Find where the given text appears and provide that cell's center as (x, y) coordinate. 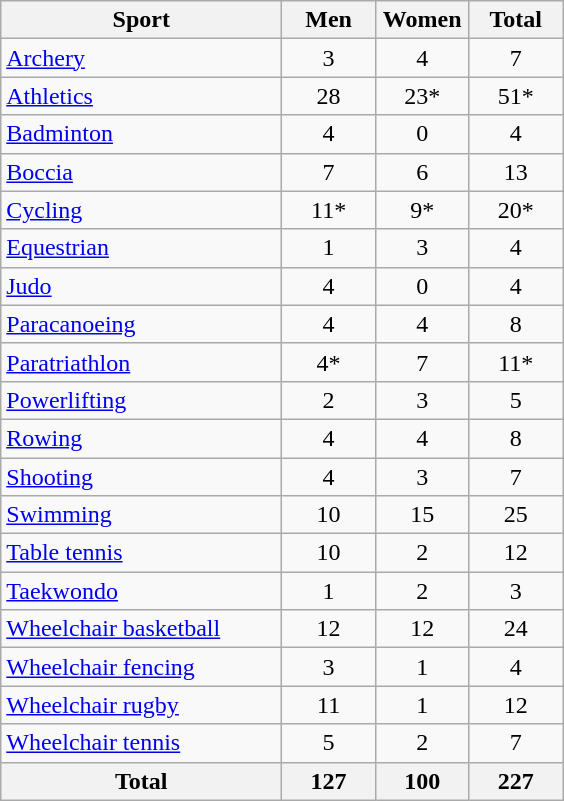
Wheelchair fencing (142, 667)
Judo (142, 286)
Athletics (142, 96)
Archery (142, 58)
Men (329, 20)
Wheelchair rugby (142, 705)
Swimming (142, 515)
Shooting (142, 477)
Table tennis (142, 553)
20* (516, 210)
Wheelchair basketball (142, 629)
24 (516, 629)
227 (516, 781)
Rowing (142, 438)
Boccia (142, 172)
15 (422, 515)
Badminton (142, 134)
Wheelchair tennis (142, 743)
Paracanoeing (142, 324)
4* (329, 362)
23* (422, 96)
Paratriathlon (142, 362)
Equestrian (142, 248)
25 (516, 515)
Taekwondo (142, 591)
11 (329, 705)
9* (422, 210)
Sport (142, 20)
51* (516, 96)
Cycling (142, 210)
Powerlifting (142, 400)
127 (329, 781)
13 (516, 172)
28 (329, 96)
100 (422, 781)
6 (422, 172)
Women (422, 20)
